From the cell containing the given text, extract its center point as (X, Y) coordinate. 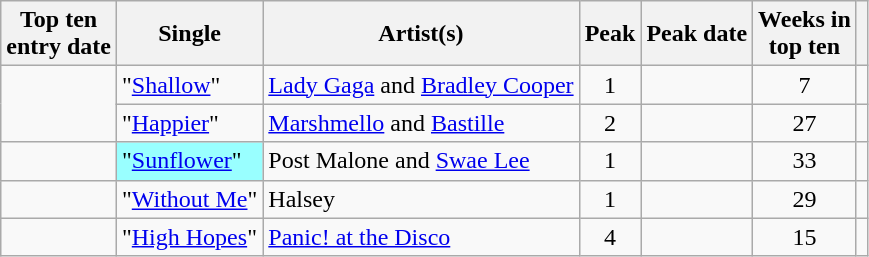
Top tenentry date (59, 34)
33 (805, 161)
Single (189, 34)
Panic! at the Disco (421, 237)
Peak date (697, 34)
7 (805, 85)
Peak (610, 34)
Halsey (421, 199)
Lady Gaga and Bradley Cooper (421, 85)
27 (805, 123)
15 (805, 237)
29 (805, 199)
"High Hopes" (189, 237)
Marshmello and Bastille (421, 123)
Artist(s) (421, 34)
"Happier" (189, 123)
"Shallow" (189, 85)
"Without Me" (189, 199)
Post Malone and Swae Lee (421, 161)
Weeks intop ten (805, 34)
4 (610, 237)
2 (610, 123)
"Sunflower" (189, 161)
